Capture the cell that displays the provided text and extract its (x, y) central coordinate. 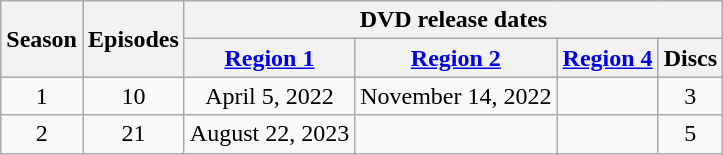
1 (42, 96)
DVD release dates (453, 20)
5 (690, 134)
2 (42, 134)
August 22, 2023 (269, 134)
10 (133, 96)
Region 4 (608, 58)
April 5, 2022 (269, 96)
Episodes (133, 39)
November 14, 2022 (456, 96)
Discs (690, 58)
21 (133, 134)
Region 2 (456, 58)
Season (42, 39)
Region 1 (269, 58)
3 (690, 96)
